Scan for the cell matching the given text and deliver its [x, y] coordinate at center. 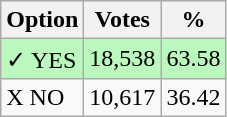
Option [42, 20]
63.58 [194, 59]
X NO [42, 97]
36.42 [194, 97]
% [194, 20]
Votes [122, 20]
✓ YES [42, 59]
10,617 [122, 97]
18,538 [122, 59]
